Pinpoint the cell where the given text exists, returning its [X, Y] midpoint coordinate. 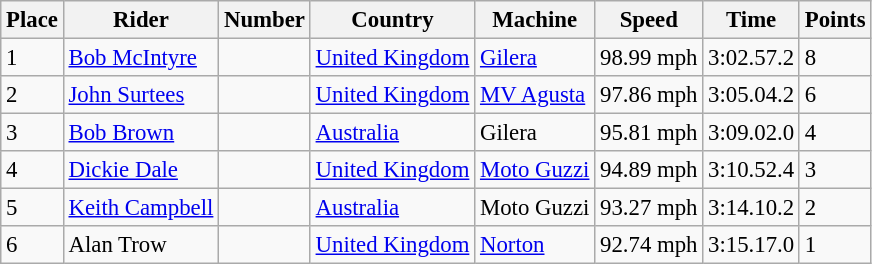
8 [834, 58]
92.74 mph [649, 245]
MV Agusta [535, 95]
Norton [535, 245]
Rider [140, 20]
97.86 mph [649, 95]
94.89 mph [649, 170]
98.99 mph [649, 58]
Number [265, 20]
3:10.52.4 [752, 170]
3:14.10.2 [752, 208]
Speed [649, 20]
95.81 mph [649, 133]
3:09.02.0 [752, 133]
3:15.17.0 [752, 245]
Keith Campbell [140, 208]
5 [32, 208]
93.27 mph [649, 208]
Place [32, 20]
Time [752, 20]
Alan Trow [140, 245]
Bob Brown [140, 133]
Bob McIntyre [140, 58]
3:02.57.2 [752, 58]
3:05.04.2 [752, 95]
Machine [535, 20]
Dickie Dale [140, 170]
John Surtees [140, 95]
Points [834, 20]
Country [392, 20]
